Find where the given text appears and provide that cell's center as (X, Y) coordinate. 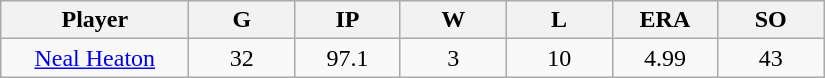
L (559, 20)
3 (453, 58)
ERA (665, 20)
Player (95, 20)
32 (242, 58)
4.99 (665, 58)
10 (559, 58)
97.1 (348, 58)
IP (348, 20)
G (242, 20)
43 (771, 58)
W (453, 20)
SO (771, 20)
Neal Heaton (95, 58)
